Output the (X, Y) coordinate of the center of the cell containing the given text.  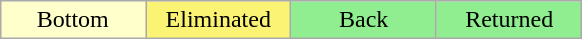
Bottom (72, 20)
Eliminated (218, 20)
Returned (508, 20)
Back (364, 20)
